For the text-containing cell, return its midpoint in [x, y] coordinate format. 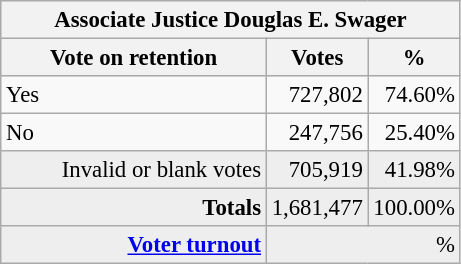
Invalid or blank votes [134, 170]
Voter turnout [134, 245]
247,756 [317, 133]
25.40% [414, 133]
Votes [317, 58]
705,919 [317, 170]
41.98% [414, 170]
No [134, 133]
1,681,477 [317, 208]
74.60% [414, 95]
100.00% [414, 208]
Totals [134, 208]
727,802 [317, 95]
Associate Justice Douglas E. Swager [231, 20]
Yes [134, 95]
Vote on retention [134, 58]
